Search for the cell housing the specified text and yield its [X, Y] center coordinate. 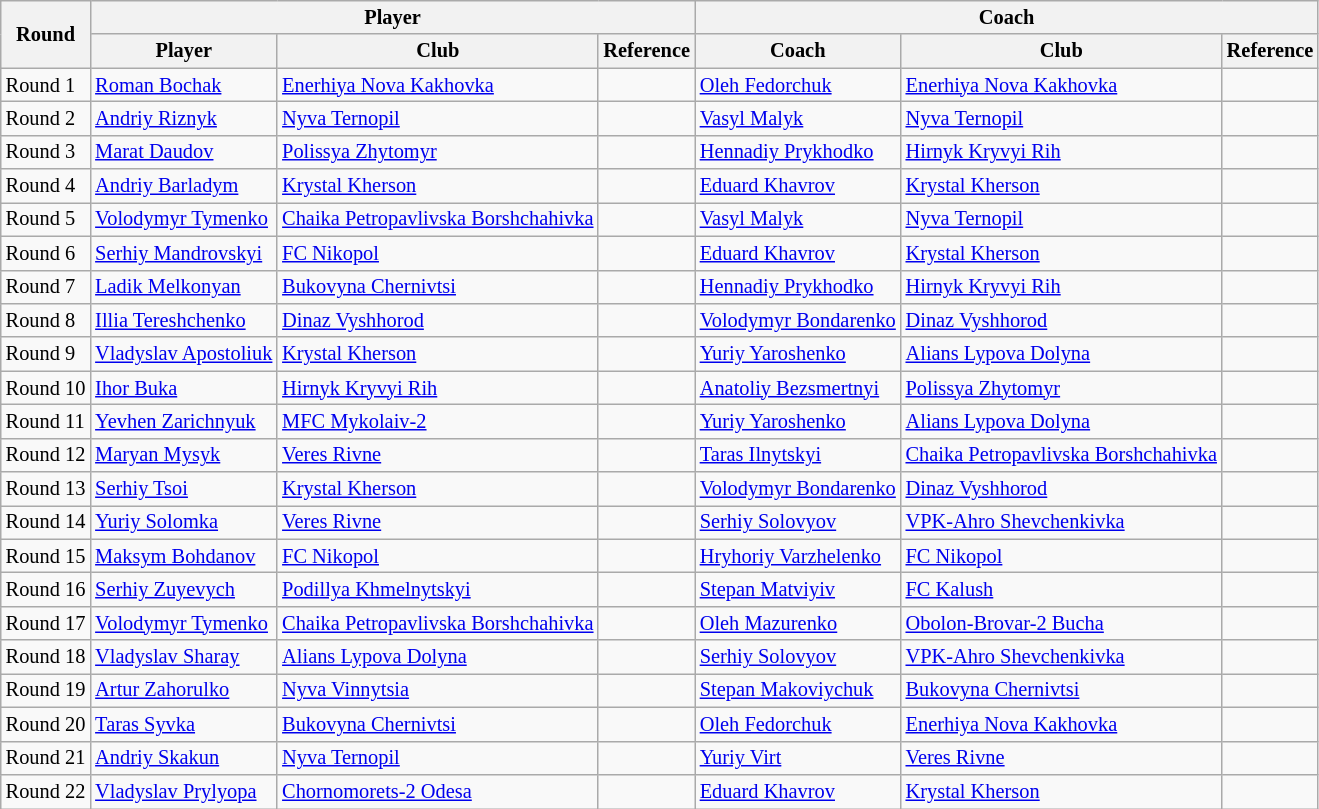
Round 22 [46, 791]
Vladyslav Apostoliuk [184, 354]
Round 10 [46, 388]
Round 17 [46, 623]
Ladik Melkonyan [184, 287]
Round 19 [46, 690]
Vladyslav Sharay [184, 657]
Round 9 [46, 354]
Round 12 [46, 455]
Round 8 [46, 320]
Serhiy Tsoi [184, 489]
Round 1 [46, 85]
Round 21 [46, 758]
Maryan Mysyk [184, 455]
Andriy Riznyk [184, 118]
Yevhen Zarichnyuk [184, 421]
Serhiy Zuyevych [184, 589]
Andriy Barladym [184, 186]
Podillya Khmelnytskyi [438, 589]
Stepan Makoviychuk [798, 690]
Hryhoriy Varzhelenko [798, 556]
FC Kalush [1062, 589]
Round 15 [46, 556]
Obolon-Brovar-2 Bucha [1062, 623]
Roman Bochak [184, 85]
Maksym Bohdanov [184, 556]
Round 13 [46, 489]
Chornomorets-2 Odesa [438, 791]
Round 20 [46, 724]
Anatoliy Bezsmertnyi [798, 388]
MFC Mykolaiv-2 [438, 421]
Taras Ilnytskyi [798, 455]
Round 5 [46, 219]
Yuriy Virt [798, 758]
Round 3 [46, 152]
Stepan Matviyiv [798, 589]
Marat Daudov [184, 152]
Round 6 [46, 253]
Round 11 [46, 421]
Yuriy Solomka [184, 522]
Vladyslav Prylyopa [184, 791]
Oleh Mazurenko [798, 623]
Round 2 [46, 118]
Nyva Vinnytsia [438, 690]
Andriy Skakun [184, 758]
Round 16 [46, 589]
Serhiy Mandrovskyi [184, 253]
Ihor Buka [184, 388]
Round [46, 34]
Artur Zahorulko [184, 690]
Round 14 [46, 522]
Round 18 [46, 657]
Illia Tereshchenko [184, 320]
Round 4 [46, 186]
Taras Syvka [184, 724]
Round 7 [46, 287]
